Output the [x, y] coordinate of the center of the cell containing the given text.  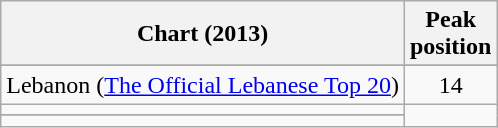
Chart (2013) [203, 34]
Lebanon (The Official Lebanese Top 20) [203, 85]
14 [450, 85]
Peakposition [450, 34]
